Provide the (X, Y) coordinate of the cell's center where the given text is located.  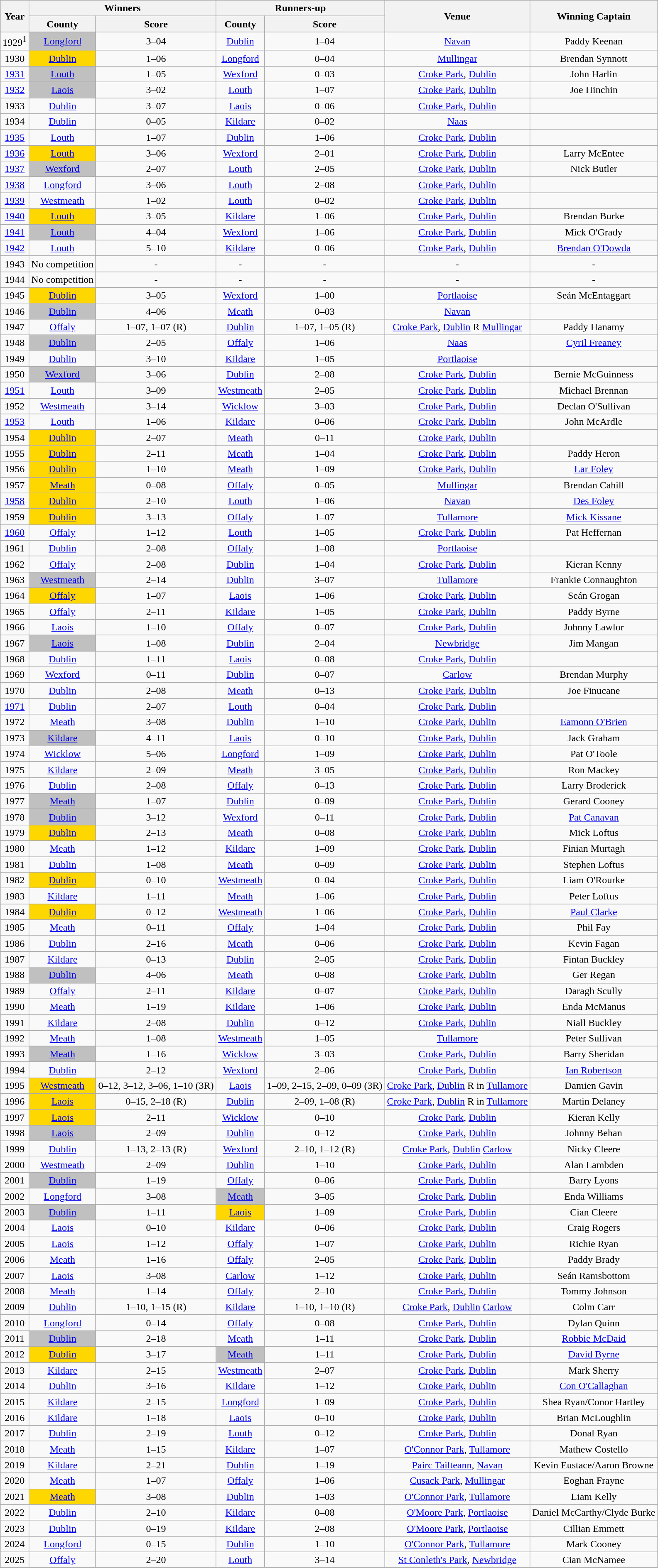
1–07, 1–05 (R) (325, 327)
Dylan Quinn (594, 1323)
Donal Ryan (594, 1433)
1968 (15, 659)
3–17 (156, 1355)
Mick Kissane (594, 517)
19291 (15, 42)
1945 (15, 295)
Liam O'Rourke (594, 880)
5–10 (156, 248)
Winners (123, 8)
1973 (15, 738)
1957 (15, 485)
2023 (15, 1528)
1949 (15, 359)
3–16 (156, 1386)
Joe Hinchin (594, 90)
Robbie McDaid (594, 1338)
2007 (15, 1275)
1979 (15, 833)
0–15 (156, 1544)
Mick Loftus (594, 833)
Joe Finucane (594, 691)
1934 (15, 122)
1994 (15, 1070)
Cyril Freaney (594, 343)
Michael Brennan (594, 390)
1988 (15, 975)
1940 (15, 216)
Barry Lyons (594, 1181)
2–21 (156, 1465)
1991 (15, 1022)
Year (15, 16)
Venue (457, 16)
1–14 (156, 1291)
Enda Williams (594, 1196)
1969 (15, 675)
1–18 (156, 1418)
1–07, 1–07 (R) (156, 327)
St Conleth's Park, Newbridge (457, 1560)
Colm Carr (594, 1307)
Brendan Burke (594, 216)
Cian Cleere (594, 1212)
1967 (15, 643)
Frankie Connaughton (594, 580)
2006 (15, 1259)
2005 (15, 1244)
2–04 (325, 643)
2–14 (156, 580)
1974 (15, 754)
Paddy Keenan (594, 42)
2000 (15, 1165)
Kevin Fagan (594, 943)
Pat Canavan (594, 817)
Paddy Brady (594, 1259)
1956 (15, 469)
Larry McEntee (594, 153)
1950 (15, 375)
1952 (15, 406)
1977 (15, 801)
2019 (15, 1465)
1993 (15, 1054)
2001 (15, 1181)
Craig Rogers (594, 1228)
2–06 (325, 1070)
Pat Heffernan (594, 532)
3–04 (156, 42)
1964 (15, 596)
Jack Graham (594, 738)
2021 (15, 1497)
1944 (15, 279)
4–11 (156, 738)
1–13, 2–13 (R) (156, 1149)
2017 (15, 1433)
2004 (15, 1228)
1978 (15, 817)
2–10, 1–12 (R) (325, 1149)
1976 (15, 785)
Johnny Lawlor (594, 627)
Brian McLoughlin (594, 1418)
1954 (15, 438)
2–12 (156, 1070)
2–01 (325, 153)
Seán McEntaggart (594, 295)
1966 (15, 627)
Alan Lambden (594, 1165)
Des Foley (594, 501)
Brendan O'Dowda (594, 248)
Peter Loftus (594, 896)
1953 (15, 422)
2010 (15, 1323)
2013 (15, 1370)
1942 (15, 248)
Ron Mackey (594, 769)
2025 (15, 1560)
Eoghan Frayne (594, 1481)
1938 (15, 185)
Nicky Cleere (594, 1149)
Winning Captain (594, 16)
Niall Buckley (594, 1022)
Cusack Park, Mullingar (457, 1481)
Damien Gavin (594, 1085)
2011 (15, 1338)
1980 (15, 849)
Newbridge (457, 643)
0–15, 2–18 (R) (156, 1102)
2022 (15, 1512)
Daragh Scully (594, 991)
Bernie McGuinness (594, 375)
3–12 (156, 817)
2003 (15, 1212)
John Harlin (594, 74)
Ger Regan (594, 975)
1955 (15, 453)
2008 (15, 1291)
Brendan Cahill (594, 485)
Paddy Hanamy (594, 327)
1947 (15, 327)
Seán Ramsbottom (594, 1275)
Declan O'Sullivan (594, 406)
Kieran Kenny (594, 564)
Kevin Eustace/Aaron Browne (594, 1465)
1981 (15, 865)
Enda McManus (594, 1007)
Croke Park, Dublin R Mullingar (457, 327)
2–19 (156, 1433)
Pat O'Toole (594, 754)
1–15 (156, 1449)
Cillian Emmett (594, 1528)
1958 (15, 501)
1948 (15, 343)
Brendan Synnott (594, 58)
4–04 (156, 232)
1990 (15, 1007)
1982 (15, 880)
1989 (15, 991)
1–03 (325, 1497)
Paddy Heron (594, 453)
Jim Mangan (594, 643)
1975 (15, 769)
2015 (15, 1402)
1963 (15, 580)
1931 (15, 74)
Eamonn O'Brien (594, 722)
1961 (15, 548)
2–13 (156, 833)
1–02 (156, 201)
Nick Butler (594, 169)
1941 (15, 232)
1–00 (325, 295)
1996 (15, 1102)
1937 (15, 169)
Gerard Cooney (594, 801)
2024 (15, 1544)
1985 (15, 928)
Pairc Tailteann, Navan (457, 1465)
Paul Clarke (594, 912)
Brendan Murphy (594, 675)
1936 (15, 153)
Lar Foley (594, 469)
Ian Robertson (594, 1070)
1995 (15, 1085)
Paddy Byrne (594, 612)
1970 (15, 691)
2020 (15, 1481)
2–16 (156, 943)
1933 (15, 106)
David Byrne (594, 1355)
Larry Broderick (594, 785)
1999 (15, 1149)
1–10, 1–15 (R) (156, 1307)
Daniel McCarthy/Clyde Burke (594, 1512)
1951 (15, 390)
Runners-up (300, 8)
3–09 (156, 390)
Finian Murtagh (594, 849)
5–06 (156, 754)
Phil Fay (594, 928)
2014 (15, 1386)
Stephen Loftus (594, 865)
2016 (15, 1418)
Barry Sheridan (594, 1054)
1997 (15, 1117)
1965 (15, 612)
1946 (15, 311)
1983 (15, 896)
Mark Sherry (594, 1370)
3–02 (156, 90)
Con O'Callaghan (594, 1386)
0–12, 3–12, 3–06, 1–10 (3R) (156, 1085)
1998 (15, 1133)
2–18 (156, 1338)
Fintan Buckley (594, 959)
1984 (15, 912)
1971 (15, 706)
Liam Kelly (594, 1497)
3–10 (156, 359)
Mark Cooney (594, 1544)
Johnny Behan (594, 1133)
1–09, 2–15, 2–09, 0–09 (3R) (325, 1085)
Peter Sullivan (594, 1038)
1943 (15, 264)
2–09, 1–08 (R) (325, 1102)
1986 (15, 943)
Martin Delaney (594, 1102)
2012 (15, 1355)
1962 (15, 564)
2018 (15, 1449)
Mick O'Grady (594, 232)
Tommy Johnson (594, 1291)
John McArdle (594, 422)
1959 (15, 517)
Shea Ryan/Conor Hartley (594, 1402)
0–14 (156, 1323)
Cian McNamee (594, 1560)
1–10, 1–10 (R) (325, 1307)
2002 (15, 1196)
Seán Grogan (594, 596)
1932 (15, 90)
1972 (15, 722)
2–20 (156, 1560)
3–13 (156, 517)
0–19 (156, 1528)
1992 (15, 1038)
1987 (15, 959)
Kieran Kelly (594, 1117)
1935 (15, 137)
Richie Ryan (594, 1244)
1930 (15, 58)
1960 (15, 532)
Mathew Costello (594, 1449)
2009 (15, 1307)
1939 (15, 201)
